From the cell containing the given text, extract its center point as [X, Y] coordinate. 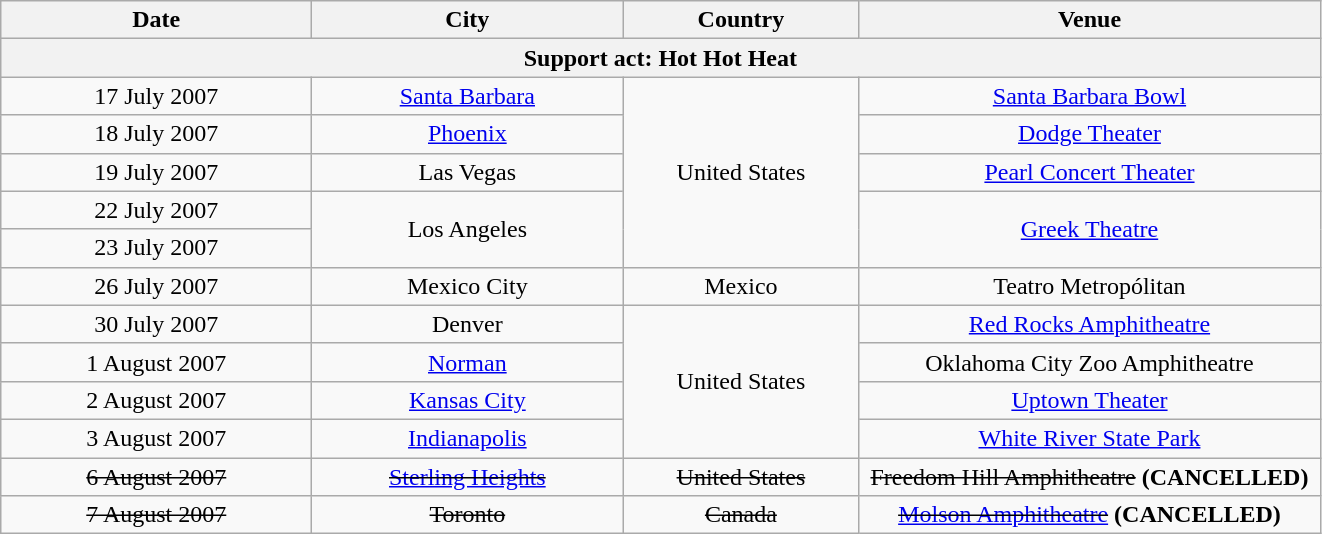
30 July 2007 [156, 324]
Uptown Theater [1090, 400]
7 August 2007 [156, 515]
Los Angeles [468, 229]
Teatro Metropólitan [1090, 286]
Phoenix [468, 134]
Dodge Theater [1090, 134]
Greek Theatre [1090, 229]
Santa Barbara Bowl [1090, 96]
Mexico City [468, 286]
Pearl Concert Theater [1090, 172]
Canada [741, 515]
Indianapolis [468, 438]
17 July 2007 [156, 96]
Molson Amphitheatre (CANCELLED) [1090, 515]
22 July 2007 [156, 210]
18 July 2007 [156, 134]
1 August 2007 [156, 362]
Freedom Hill Amphitheatre (CANCELLED) [1090, 477]
3 August 2007 [156, 438]
Santa Barbara [468, 96]
Red Rocks Amphitheatre [1090, 324]
Kansas City [468, 400]
Venue [1090, 20]
Sterling Heights [468, 477]
Support act: Hot Hot Heat [660, 58]
23 July 2007 [156, 248]
Norman [468, 362]
Toronto [468, 515]
Country [741, 20]
Las Vegas [468, 172]
2 August 2007 [156, 400]
Denver [468, 324]
Date [156, 20]
6 August 2007 [156, 477]
26 July 2007 [156, 286]
City [468, 20]
Oklahoma City Zoo Amphitheatre [1090, 362]
Mexico [741, 286]
19 July 2007 [156, 172]
White River State Park [1090, 438]
